Extract the [X, Y] coordinate from the center of the cell holding the provided text.  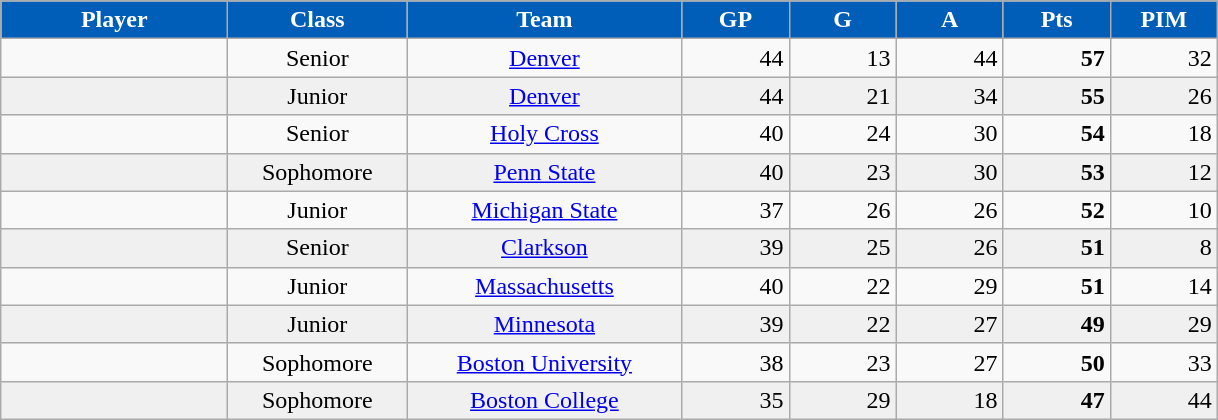
35 [736, 400]
Boston University [544, 362]
Class [318, 20]
49 [1056, 324]
8 [1164, 248]
25 [842, 248]
52 [1056, 210]
54 [1056, 134]
47 [1056, 400]
Massachusetts [544, 286]
32 [1164, 58]
53 [1056, 172]
Boston College [544, 400]
Pts [1056, 20]
Clarkson [544, 248]
50 [1056, 362]
Holy Cross [544, 134]
G [842, 20]
Team [544, 20]
21 [842, 96]
Michigan State [544, 210]
14 [1164, 286]
13 [842, 58]
PIM [1164, 20]
38 [736, 362]
GP [736, 20]
Player [114, 20]
33 [1164, 362]
57 [1056, 58]
Penn State [544, 172]
10 [1164, 210]
55 [1056, 96]
24 [842, 134]
37 [736, 210]
Minnesota [544, 324]
34 [950, 96]
12 [1164, 172]
A [950, 20]
